For the text-containing cell, return its midpoint in [X, Y] coordinate format. 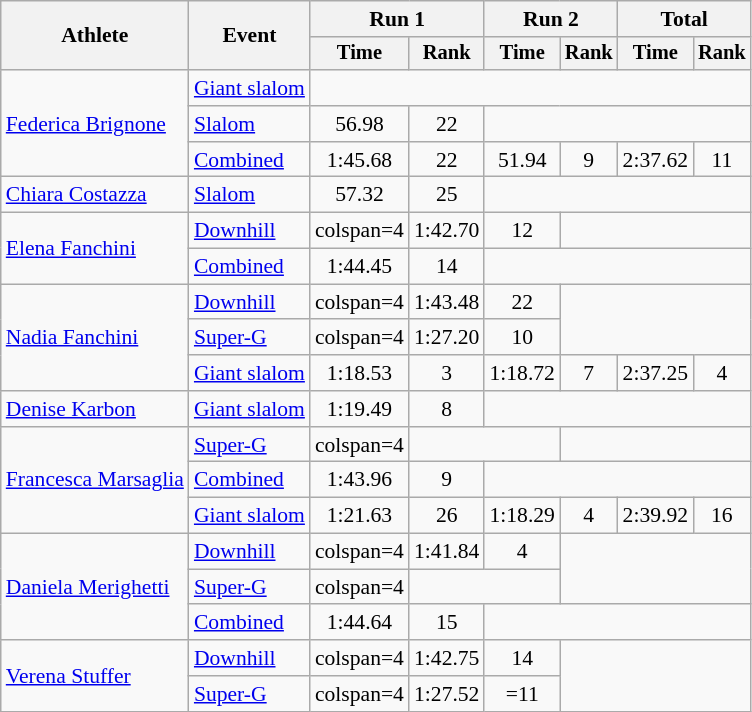
51.94 [522, 160]
Federica Brignone [95, 124]
1:42.70 [446, 231]
Run 2 [550, 19]
Chiara Costazza [95, 195]
12 [522, 231]
Event [250, 36]
15 [446, 623]
1:44.45 [360, 267]
1:41.84 [446, 552]
56.98 [360, 124]
1:27.20 [446, 338]
Denise Karbon [95, 409]
Nadia Fanchini [95, 338]
1:42.75 [446, 658]
1:44.64 [360, 623]
=11 [522, 694]
7 [589, 373]
1:43.96 [360, 480]
25 [446, 195]
1:21.63 [360, 516]
57.32 [360, 195]
1:19.49 [360, 409]
11 [722, 160]
Francesca Marsaglia [95, 480]
Run 1 [398, 19]
1:18.53 [360, 373]
2:39.92 [656, 516]
8 [446, 409]
1:18.72 [522, 373]
Daniela Merighetti [95, 588]
1:45.68 [360, 160]
16 [722, 516]
26 [446, 516]
Verena Stuffer [95, 676]
1:27.52 [446, 694]
1:18.29 [522, 516]
2:37.25 [656, 373]
2:37.62 [656, 160]
3 [446, 373]
1:43.48 [446, 302]
Elena Fanchini [95, 248]
10 [522, 338]
Athlete [95, 36]
Total [684, 19]
